Output the [x, y] coordinate of the center of the cell containing the given text.  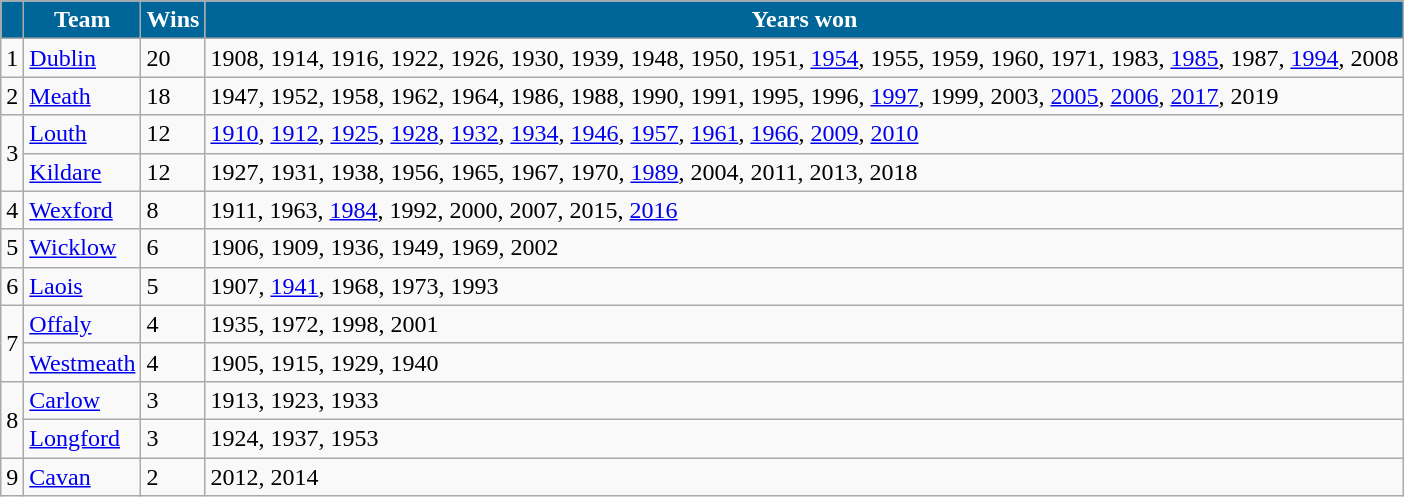
Carlow [82, 400]
1907, 1941, 1968, 1973, 1993 [804, 286]
1913, 1923, 1933 [804, 400]
Laois [82, 286]
9 [12, 477]
Louth [82, 134]
1 [12, 58]
1906, 1909, 1936, 1949, 1969, 2002 [804, 248]
Kildare [82, 172]
Wicklow [82, 248]
1911, 1963, 1984, 1992, 2000, 2007, 2015, 2016 [804, 210]
1910, 1912, 1925, 1928, 1932, 1934, 1946, 1957, 1961, 1966, 2009, 2010 [804, 134]
1927, 1931, 1938, 1956, 1965, 1967, 1970, 1989, 2004, 2011, 2013, 2018 [804, 172]
Westmeath [82, 362]
1924, 1937, 1953 [804, 438]
1908, 1914, 1916, 1922, 1926, 1930, 1939, 1948, 1950, 1951, 1954, 1955, 1959, 1960, 1971, 1983, 1985, 1987, 1994, 2008 [804, 58]
Offaly [82, 324]
Wins [173, 20]
Longford [82, 438]
1947, 1952, 1958, 1962, 1964, 1986, 1988, 1990, 1991, 1995, 1996, 1997, 1999, 2003, 2005, 2006, 2017, 2019 [804, 96]
Team [82, 20]
Wexford [82, 210]
7 [12, 343]
Years won [804, 20]
18 [173, 96]
2012, 2014 [804, 477]
Meath [82, 96]
Dublin [82, 58]
20 [173, 58]
1905, 1915, 1929, 1940 [804, 362]
Cavan [82, 477]
1935, 1972, 1998, 2001 [804, 324]
